Identify which cell holds the provided text, then report its [x, y] central coordinate. 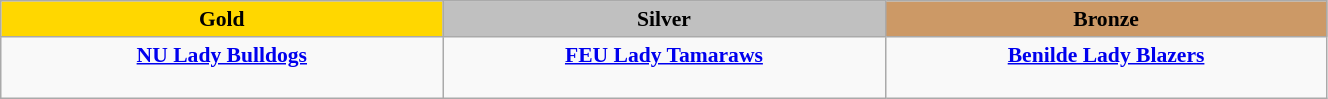
FEU Lady Tamaraws [664, 68]
NU Lady Bulldogs [222, 68]
Benilde Lady Blazers [1106, 68]
Gold [222, 19]
Bronze [1106, 19]
Silver [664, 19]
